Scan for the cell matching the given text and deliver its [X, Y] coordinate at center. 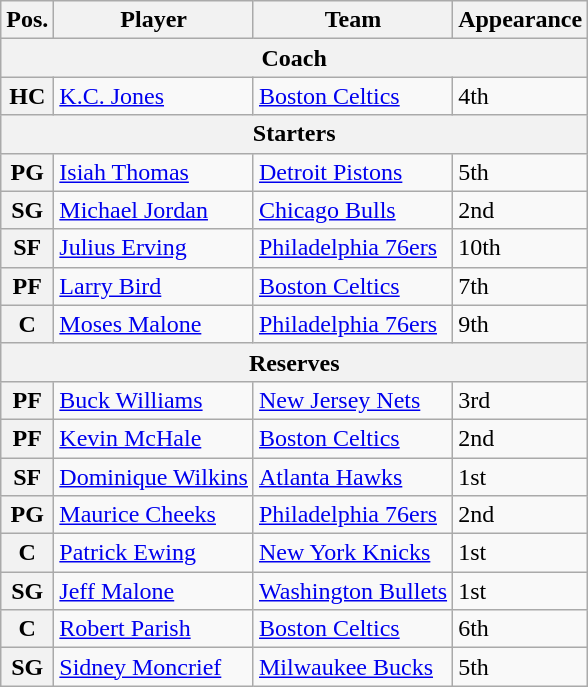
Reserves [294, 362]
Dominique Wilkins [154, 477]
6th [520, 629]
Team [352, 20]
Sidney Moncrief [154, 667]
Chicago Bulls [352, 210]
Patrick Ewing [154, 553]
Washington Bullets [352, 591]
Buck Williams [154, 400]
Maurice Cheeks [154, 515]
Pos. [28, 20]
Isiah Thomas [154, 172]
Moses Malone [154, 324]
Detroit Pistons [352, 172]
Appearance [520, 20]
K.C. Jones [154, 96]
Starters [294, 134]
10th [520, 248]
Larry Bird [154, 286]
Julius Erving [154, 248]
Kevin McHale [154, 438]
Atlanta Hawks [352, 477]
HC [28, 96]
Coach [294, 58]
New Jersey Nets [352, 400]
Jeff Malone [154, 591]
3rd [520, 400]
Robert Parish [154, 629]
Michael Jordan [154, 210]
Milwaukee Bucks [352, 667]
4th [520, 96]
7th [520, 286]
9th [520, 324]
New York Knicks [352, 553]
Player [154, 20]
